Locate the cell with the specified text and output its [x, y] center coordinate. 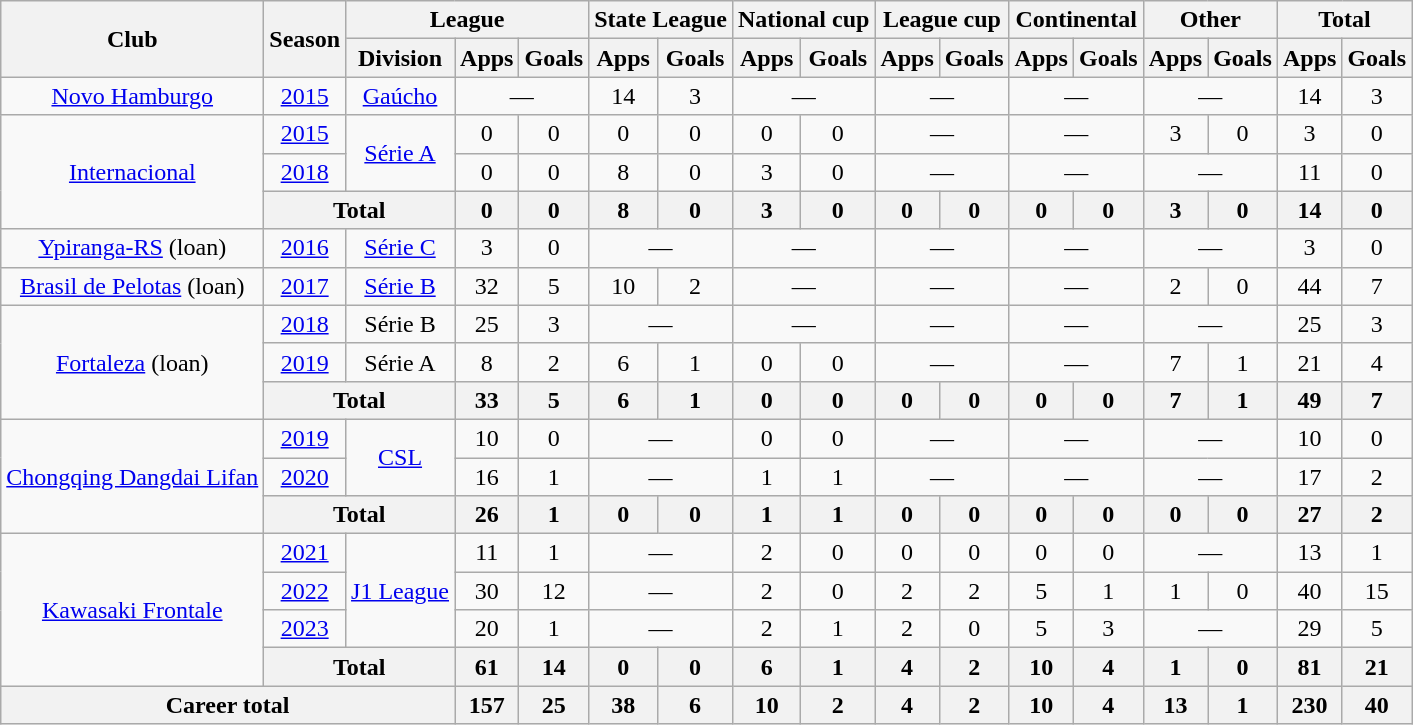
38 [624, 705]
20 [487, 629]
Season [305, 39]
Career total [228, 705]
Kawasaki Frontale [132, 610]
National cup [803, 20]
2016 [305, 248]
81 [1309, 667]
Novo Hamburgo [132, 96]
44 [1309, 286]
Club [132, 39]
2020 [305, 477]
State League [661, 20]
Ypiranga-RS (loan) [132, 248]
2022 [305, 591]
J1 League [400, 591]
32 [487, 286]
15 [1377, 591]
2021 [305, 553]
30 [487, 591]
Chongqing Dangdai Lifan [132, 476]
33 [487, 400]
26 [487, 515]
Série C [400, 248]
League cup [942, 20]
17 [1309, 477]
27 [1309, 515]
230 [1309, 705]
157 [487, 705]
Other [1210, 20]
29 [1309, 629]
12 [554, 591]
Continental [1076, 20]
Division [400, 58]
Gaúcho [400, 96]
League [468, 20]
Brasil de Pelotas (loan) [132, 286]
Internacional [132, 172]
CSL [400, 457]
2017 [305, 286]
2023 [305, 629]
16 [487, 477]
Fortaleza (loan) [132, 362]
61 [487, 667]
49 [1309, 400]
